Search for the cell housing the specified text and yield its (x, y) center coordinate. 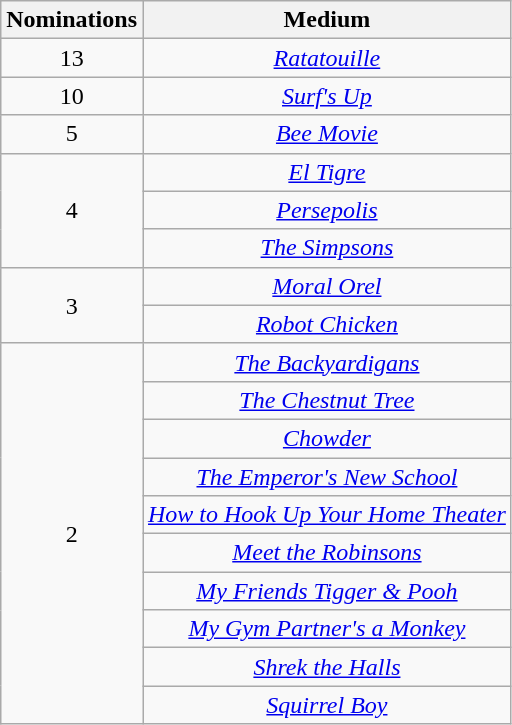
The Backyardigans (326, 362)
Bee Movie (326, 134)
Ratatouille (326, 58)
My Gym Partner's a Monkey (326, 629)
El Tigre (326, 172)
The Emperor's New School (326, 477)
3 (72, 305)
10 (72, 96)
Medium (326, 20)
4 (72, 210)
The Chestnut Tree (326, 400)
Nominations (72, 20)
Moral Orel (326, 286)
Persepolis (326, 210)
Chowder (326, 438)
My Friends Tigger & Pooh (326, 591)
How to Hook Up Your Home Theater (326, 515)
Shrek the Halls (326, 667)
5 (72, 134)
2 (72, 534)
Meet the Robinsons (326, 553)
Surf's Up (326, 96)
13 (72, 58)
The Simpsons (326, 248)
Squirrel Boy (326, 705)
Robot Chicken (326, 324)
